For the text-containing cell, return its midpoint in [x, y] coordinate format. 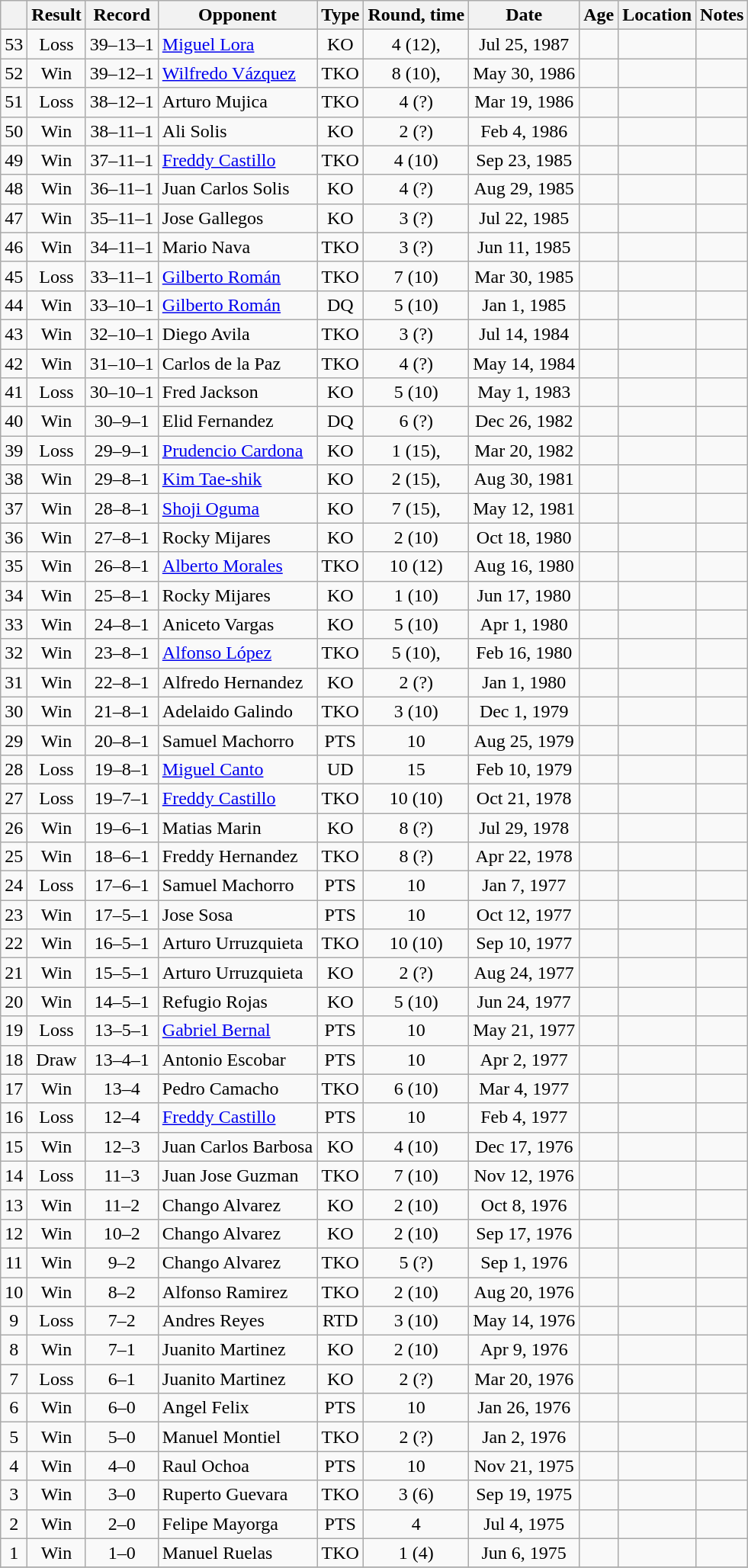
Dec 17, 1976 [525, 1146]
12–4 [122, 1117]
Feb 10, 1979 [525, 769]
16–5–1 [122, 944]
Age [599, 15]
42 [14, 364]
31 [14, 682]
23–8–1 [122, 653]
50 [14, 131]
Sep 10, 1977 [525, 944]
20–8–1 [122, 740]
18–6–1 [122, 857]
19–8–1 [122, 769]
Location [657, 15]
22 [14, 944]
45 [14, 276]
Raul Ochoa [237, 1466]
Aug 16, 1980 [525, 566]
8 (10), [416, 73]
Aniceto Vargas [237, 624]
Opponent [237, 15]
4 (12), [416, 44]
Alfredo Hernandez [237, 682]
39 [14, 451]
29–8–1 [122, 479]
37 [14, 508]
2 (15), [416, 479]
49 [14, 160]
Kim Tae-shik [237, 479]
51 [14, 102]
4–0 [122, 1466]
28–8–1 [122, 508]
38 [14, 479]
41 [14, 393]
21–8–1 [122, 711]
11 [14, 1262]
Jan 2, 1976 [525, 1437]
3–0 [122, 1495]
Aug 29, 1985 [525, 189]
Andres Reyes [237, 1321]
35 [14, 566]
38–11–1 [122, 131]
7–2 [122, 1321]
1 (15), [416, 451]
Nov 12, 1976 [525, 1175]
2 [14, 1524]
Oct 8, 1976 [525, 1204]
Mario Nava [237, 247]
Result [56, 15]
Alberto Morales [237, 566]
17–5–1 [122, 915]
38–12–1 [122, 102]
47 [14, 218]
24–8–1 [122, 624]
9 [14, 1321]
Ali Solis [237, 131]
Notes [722, 15]
Aug 25, 1979 [525, 740]
Diego Avila [237, 334]
Jan 7, 1977 [525, 886]
Mar 19, 1986 [525, 102]
30 [14, 711]
Aug 20, 1976 [525, 1292]
Manuel Ruelas [237, 1553]
7 [14, 1379]
20 [14, 1002]
Carlos de la Paz [237, 364]
23 [14, 915]
14 [14, 1175]
33–11–1 [122, 276]
Jose Sosa [237, 915]
17–6–1 [122, 886]
Mar 20, 1976 [525, 1379]
26–8–1 [122, 566]
Jul 29, 1978 [525, 827]
Jun 24, 1977 [525, 1002]
12 [14, 1233]
5–0 [122, 1437]
Juan Jose Guzman [237, 1175]
Angel Felix [237, 1408]
39–13–1 [122, 44]
Round, time [416, 15]
Date [525, 15]
RTD [340, 1321]
1 (10) [416, 595]
29–9–1 [122, 451]
Jun 17, 1980 [525, 595]
Feb 4, 1977 [525, 1117]
33 [14, 624]
17 [14, 1089]
13 [14, 1204]
Jun 6, 1975 [525, 1553]
Shoji Oguma [237, 508]
27 [14, 798]
Arturo Mujica [237, 102]
6–0 [122, 1408]
Dec 26, 1982 [525, 422]
1 (4) [416, 1553]
Alfonso López [237, 653]
May 1, 1983 [525, 393]
Jan 1, 1980 [525, 682]
Mar 30, 1985 [525, 276]
13–5–1 [122, 1031]
Jul 25, 1987 [525, 44]
Oct 18, 1980 [525, 537]
40 [14, 422]
32–10–1 [122, 334]
21 [14, 973]
Mar 20, 1982 [525, 451]
19–6–1 [122, 827]
43 [14, 334]
25–8–1 [122, 595]
34 [14, 595]
3 (6) [416, 1495]
Miguel Lora [237, 44]
Jul 22, 1985 [525, 218]
10 (12) [416, 566]
6 [14, 1408]
Matias Marin [237, 827]
39–12–1 [122, 73]
11–2 [122, 1204]
15–5–1 [122, 973]
May 14, 1976 [525, 1321]
24 [14, 886]
30–10–1 [122, 393]
Juan Carlos Solis [237, 189]
19 [14, 1031]
35–11–1 [122, 218]
Elid Fernandez [237, 422]
Aug 24, 1977 [525, 973]
10–2 [122, 1233]
6 (10) [416, 1089]
22–8–1 [122, 682]
Feb 4, 1986 [525, 131]
Miguel Canto [237, 769]
Apr 2, 1977 [525, 1060]
18 [14, 1060]
52 [14, 73]
Feb 16, 1980 [525, 653]
6–1 [122, 1379]
5 (10), [416, 653]
5 [14, 1437]
Sep 1, 1976 [525, 1262]
Draw [56, 1060]
Sep 17, 1976 [525, 1233]
48 [14, 189]
8 [14, 1350]
Oct 21, 1978 [525, 798]
Apr 1, 1980 [525, 624]
46 [14, 247]
Wilfredo Vázquez [237, 73]
Manuel Montiel [237, 1437]
Jose Gallegos [237, 218]
Freddy Hernandez [237, 857]
Antonio Escobar [237, 1060]
53 [14, 44]
26 [14, 827]
Jan 26, 1976 [525, 1408]
May 30, 1986 [525, 73]
14–5–1 [122, 1002]
Sep 23, 1985 [525, 160]
12–3 [122, 1146]
25 [14, 857]
16 [14, 1117]
13–4 [122, 1089]
May 12, 1981 [525, 508]
May 14, 1984 [525, 364]
Sep 19, 1975 [525, 1495]
5 (?) [416, 1262]
27–8–1 [122, 537]
Gabriel Bernal [237, 1031]
Type [340, 15]
1–0 [122, 1553]
Alfonso Ramirez [237, 1292]
Ruperto Guevara [237, 1495]
33–10–1 [122, 305]
34–11–1 [122, 247]
Refugio Rojas [237, 1002]
Prudencio Cardona [237, 451]
30–9–1 [122, 422]
Apr 9, 1976 [525, 1350]
Jul 4, 1975 [525, 1524]
19–7–1 [122, 798]
Aug 30, 1981 [525, 479]
Oct 12, 1977 [525, 915]
Fred Jackson [237, 393]
Jun 11, 1985 [525, 247]
11–3 [122, 1175]
1 [14, 1553]
Felipe Mayorga [237, 1524]
Juan Carlos Barbosa [237, 1146]
Jan 1, 1985 [525, 305]
9–2 [122, 1262]
31–10–1 [122, 364]
Nov 21, 1975 [525, 1466]
7–1 [122, 1350]
36 [14, 537]
3 [14, 1495]
Dec 1, 1979 [525, 711]
2–0 [122, 1524]
7 (15), [416, 508]
28 [14, 769]
29 [14, 740]
36–11–1 [122, 189]
44 [14, 305]
Mar 4, 1977 [525, 1089]
37–11–1 [122, 160]
Pedro Camacho [237, 1089]
May 21, 1977 [525, 1031]
8–2 [122, 1292]
32 [14, 653]
6 (?) [416, 422]
Jul 14, 1984 [525, 334]
Adelaido Galindo [237, 711]
13–4–1 [122, 1060]
Apr 22, 1978 [525, 857]
UD [340, 769]
Record [122, 15]
